Determine the [X, Y] coordinate at the center of the cell enclosing the given text.  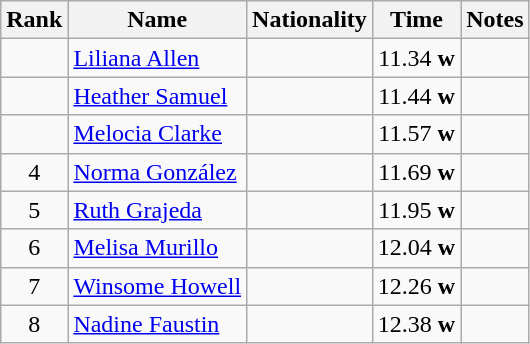
Name [158, 20]
Melisa Murillo [158, 248]
4 [34, 172]
11.95 w [416, 210]
11.69 w [416, 172]
11.44 w [416, 96]
Nadine Faustin [158, 324]
12.38 w [416, 324]
5 [34, 210]
8 [34, 324]
Notes [495, 20]
Liliana Allen [158, 58]
12.04 w [416, 248]
12.26 w [416, 286]
Ruth Grajeda [158, 210]
Rank [34, 20]
Heather Samuel [158, 96]
11.57 w [416, 134]
Norma González [158, 172]
Time [416, 20]
6 [34, 248]
Winsome Howell [158, 286]
11.34 w [416, 58]
Nationality [310, 20]
Melocia Clarke [158, 134]
7 [34, 286]
